From the cell containing the given text, extract its center point as [x, y] coordinate. 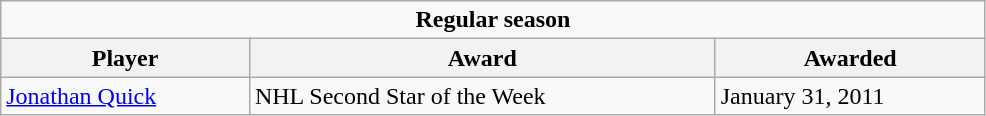
Regular season [493, 20]
Jonathan Quick [126, 96]
January 31, 2011 [850, 96]
NHL Second Star of the Week [482, 96]
Award [482, 58]
Awarded [850, 58]
Player [126, 58]
